Provide the [X, Y] coordinate of the cell's center where the given text is located.  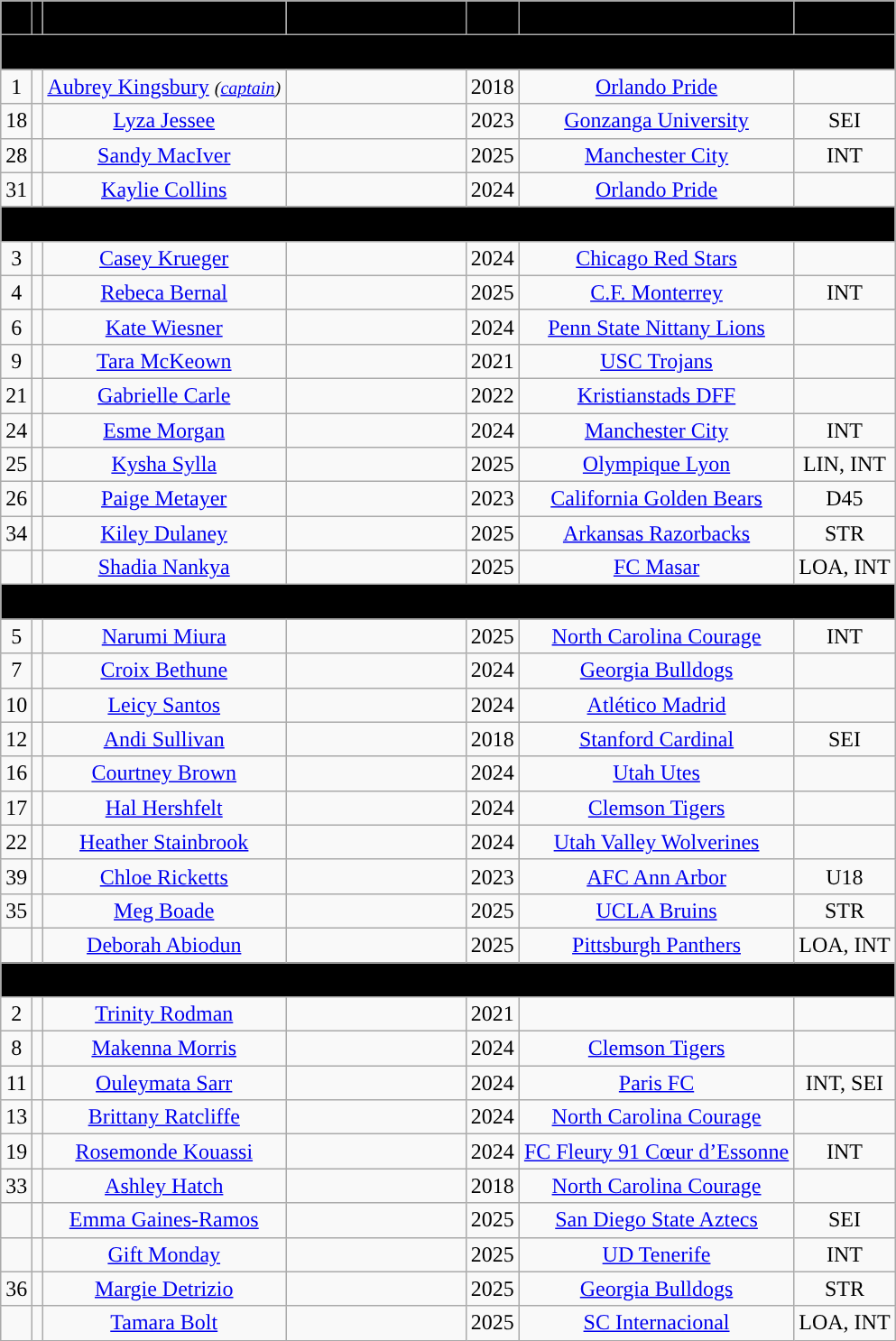
UD Tenerife [656, 1254]
Sandy MacIver [164, 155]
10 [16, 705]
Midfielders [448, 602]
Rebeca Bernal [164, 292]
Defenders [448, 224]
Goalkeepers [448, 52]
24 [16, 430]
Esme Morgan [164, 430]
Ouleymata Sarr [164, 1083]
36 [16, 1289]
Aubrey Kingsbury (captain) [164, 87]
21 [16, 395]
11 [16, 1083]
Olympique Lyon [656, 465]
Name [164, 18]
35 [16, 911]
17 [16, 808]
22 [16, 842]
31 [16, 190]
Narumi Miura [164, 636]
Ashley Hatch [164, 1186]
3 [16, 258]
1 [16, 87]
Notes [845, 18]
9 [16, 361]
Leicy Santos [164, 705]
C.F. Monterrey [656, 292]
U18 [845, 876]
Shadia Nankya [164, 568]
D45 [845, 499]
Emma Gaines-Ramos [164, 1220]
Paris FC [656, 1083]
SC Internacional [656, 1323]
33 [16, 1186]
Atlético Madrid [656, 705]
Tamara Bolt [164, 1323]
UCLA Bruins [656, 911]
Meg Boade [164, 911]
12 [16, 739]
16 [16, 773]
7 [16, 670]
Kysha Sylla [164, 465]
San Diego State Aztecs [656, 1220]
Penn State Nittany Lions [656, 327]
34 [16, 533]
Kaylie Collins [164, 190]
Gabrielle Carle [164, 395]
Paige Metayer [164, 499]
25 [16, 465]
18 [16, 121]
8 [16, 1049]
Deborah Abiodun [164, 945]
Utah Utes [656, 773]
Kristianstads DFF [656, 395]
LIN, INT [845, 465]
AFC Ann Arbor [656, 876]
Brittany Ratcliffe [164, 1117]
Gift Monday [164, 1254]
2 [16, 1014]
Tara McKeown [164, 361]
Courtney Brown [164, 773]
39 [16, 876]
13 [16, 1117]
Makenna Morris [164, 1049]
California Golden Bears [656, 499]
2022 [493, 395]
Chicago Red Stars [656, 258]
Forwards [448, 979]
Chloe Ricketts [164, 876]
Hal Hershfelt [164, 808]
19 [16, 1151]
5 [16, 636]
Andi Sullivan [164, 739]
Utah Valley Wolverines [656, 842]
Lyza Jessee [164, 121]
Rosemonde Kouassi [164, 1151]
USC Trojans [656, 361]
Gonzanga University [656, 121]
Kate Wiesner [164, 327]
Casey Krueger [164, 258]
28 [16, 155]
Kiley Dulaney [164, 533]
Previous team [656, 18]
Arkansas Razorbacks [656, 533]
FC Fleury 91 Cœur d’Essonne [656, 1151]
4 [16, 292]
6 [16, 327]
Margie Detrizio [164, 1289]
26 [16, 499]
Croix Bethune [164, 670]
INT, SEI [845, 1083]
Date of birth (age) [376, 18]
Trinity Rodman [164, 1014]
Stanford Cardinal [656, 739]
Pittsburgh Panthers [656, 945]
Heather Stainbrook [164, 842]
FC Masar [656, 568]
